For the text-containing cell, return its midpoint in [x, y] coordinate format. 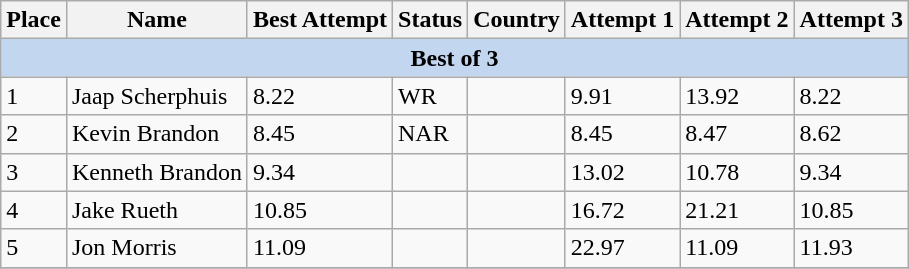
3 [34, 172]
8.47 [737, 134]
13.02 [622, 172]
16.72 [622, 210]
Attempt 1 [622, 20]
1 [34, 96]
Status [430, 20]
11.93 [851, 248]
Best of 3 [455, 58]
21.21 [737, 210]
10.78 [737, 172]
Place [34, 20]
Jaap Scherphuis [156, 96]
4 [34, 210]
13.92 [737, 96]
NAR [430, 134]
Country [517, 20]
Jake Rueth [156, 210]
WR [430, 96]
5 [34, 248]
Attempt 3 [851, 20]
Jon Morris [156, 248]
8.62 [851, 134]
Kenneth Brandon [156, 172]
2 [34, 134]
Kevin Brandon [156, 134]
22.97 [622, 248]
9.91 [622, 96]
Name [156, 20]
Attempt 2 [737, 20]
Best Attempt [320, 20]
